From the cell containing the given text, extract its center point as [x, y] coordinate. 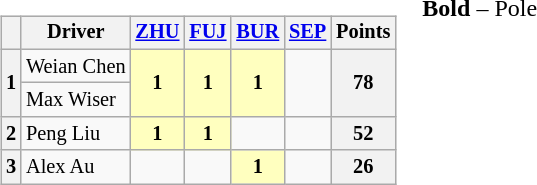
Max Wiser [76, 100]
FUJ [208, 33]
SEP [308, 33]
26 [363, 167]
ZHU [157, 33]
Driver [76, 33]
Peng Liu [76, 134]
BUR [258, 33]
Points [363, 33]
52 [363, 134]
2 [11, 134]
Weian Chen [76, 66]
Alex Au [76, 167]
3 [11, 167]
78 [363, 82]
